Find where the given text appears and provide that cell's center as [X, Y] coordinate. 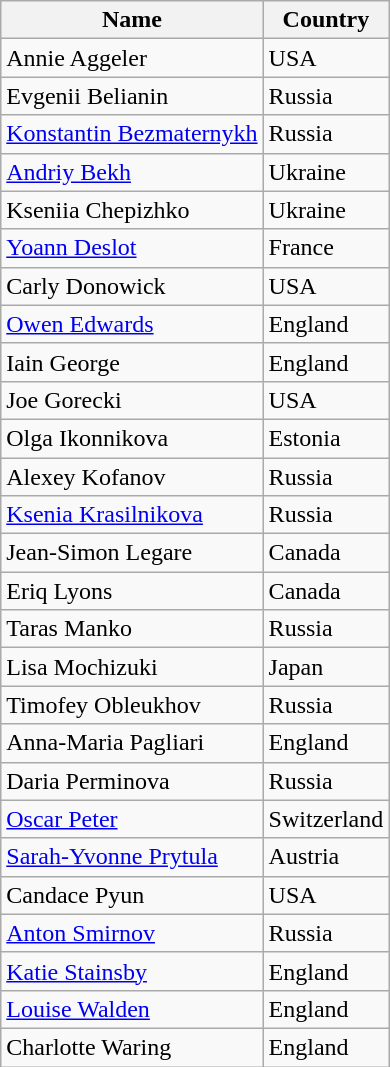
Eriq Lyons [132, 591]
Evgenii Belianin [132, 96]
Candace Pyun [132, 895]
Lisa Mochizuki [132, 667]
Anton Smirnov [132, 933]
Taras Manko [132, 629]
France [326, 248]
Alexey Kofanov [132, 477]
Daria Perminova [132, 781]
Kseniia Chepizhko [132, 210]
Iain George [132, 362]
Country [326, 20]
Annie Aggeler [132, 58]
Katie Stainsby [132, 971]
Name [132, 20]
Jean-Simon Legare [132, 553]
Charlotte Waring [132, 1047]
Timofey Obleukhov [132, 705]
Andriy Bekh [132, 172]
Anna-Maria Pagliari [132, 743]
Oscar Peter [132, 819]
Konstantin Bezmaternykh [132, 134]
Austria [326, 857]
Estonia [326, 438]
Olga Ikonnikova [132, 438]
Ksenia Krasilnikova [132, 515]
Yoann Deslot [132, 248]
Louise Walden [132, 1009]
Sarah-Yvonne Prytula [132, 857]
Switzerland [326, 819]
Joe Gorecki [132, 400]
Carly Donowick [132, 286]
Japan [326, 667]
Owen Edwards [132, 324]
